Scan for the cell matching the given text and deliver its (x, y) coordinate at center. 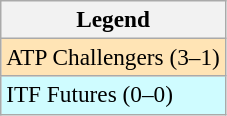
ITF Futures (0–0) (114, 95)
Legend (114, 19)
ATP Challengers (3–1) (114, 57)
